Capture the cell that displays the provided text and extract its (x, y) central coordinate. 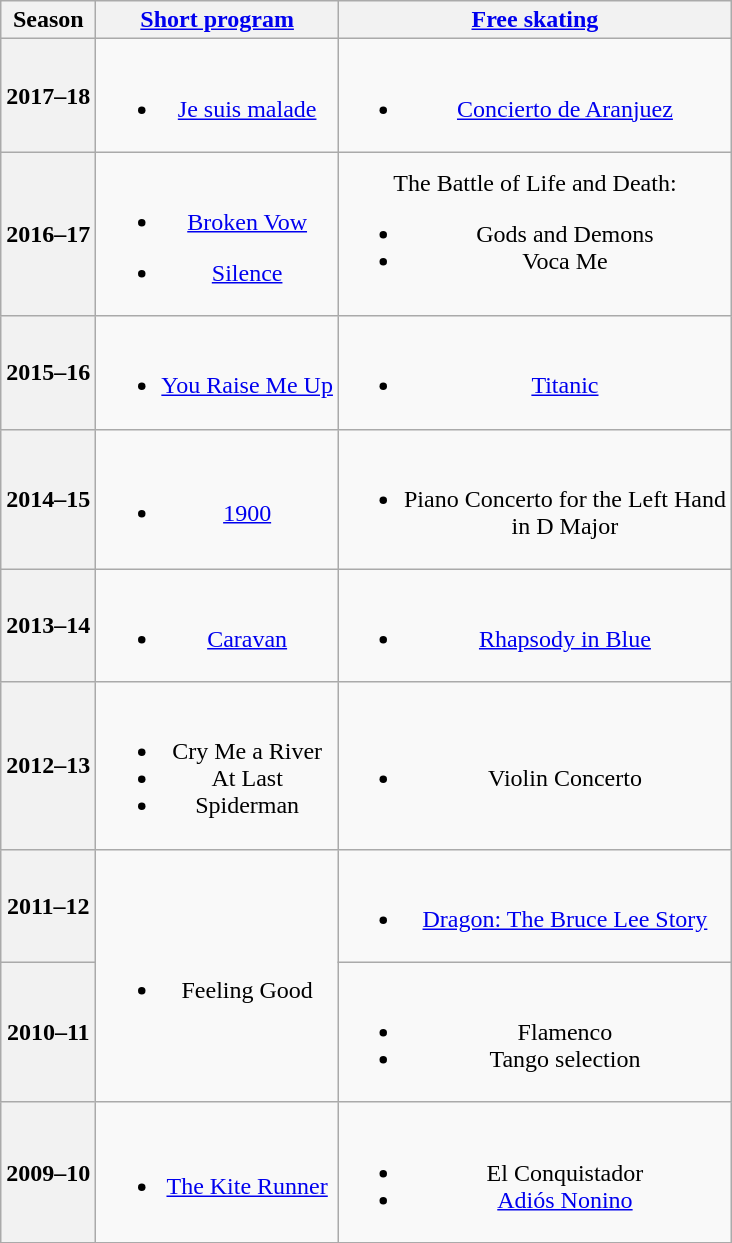
Broken Vow Silence (218, 234)
Dragon: The Bruce Lee Story (534, 906)
2011–12 (48, 906)
Concierto de Aranjuez (534, 96)
Flamenco Tango selection (534, 1032)
Short program (218, 20)
2010–11 (48, 1032)
Free skating (534, 20)
2015–16 (48, 372)
Cry Me a River At Last Spiderman (218, 766)
Caravan (218, 626)
1900 (218, 499)
Piano Concerto for the Left Hand in D Major (534, 499)
2014–15 (48, 499)
El Conquistador Adiós Nonino (534, 1172)
2012–13 (48, 766)
2017–18 (48, 96)
Titanic (534, 372)
Je suis malade (218, 96)
2009–10 (48, 1172)
Violin Concerto (534, 766)
The Kite Runner (218, 1172)
Rhapsody in Blue (534, 626)
2013–14 (48, 626)
The Battle of Life and Death:Gods and Demons Voca Me (534, 234)
2016–17 (48, 234)
Feeling Good (218, 976)
You Raise Me Up (218, 372)
Season (48, 20)
